Provide the (X, Y) coordinate of the cell's center where the given text is located.  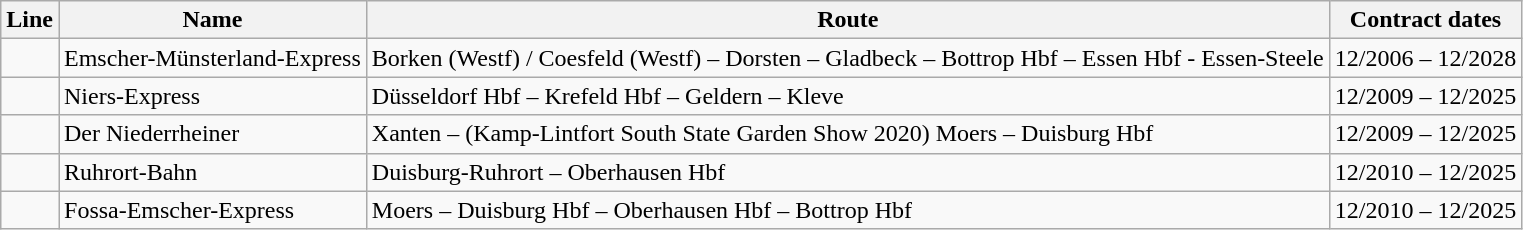
Route (848, 20)
Xanten – (Kamp-Lintfort South State Garden Show 2020) Moers – Duisburg Hbf (848, 134)
Emscher-Münsterland-Express (212, 58)
Moers – Duisburg Hbf – Oberhausen Hbf – Bottrop Hbf (848, 210)
Contract dates (1425, 20)
Niers-Express (212, 96)
Düsseldorf Hbf – Krefeld Hbf – Geldern – Kleve (848, 96)
Duisburg-Ruhrort – Oberhausen Hbf (848, 172)
Der Niederrheiner (212, 134)
Borken (Westf) / Coesfeld (Westf) – Dorsten – Gladbeck – Bottrop Hbf – Essen Hbf - Essen-Steele (848, 58)
Ruhrort-Bahn (212, 172)
12/2006 – 12/2028 (1425, 58)
Name (212, 20)
Fossa-Emscher-Express (212, 210)
Line (30, 20)
